For the text-containing cell, return its midpoint in [x, y] coordinate format. 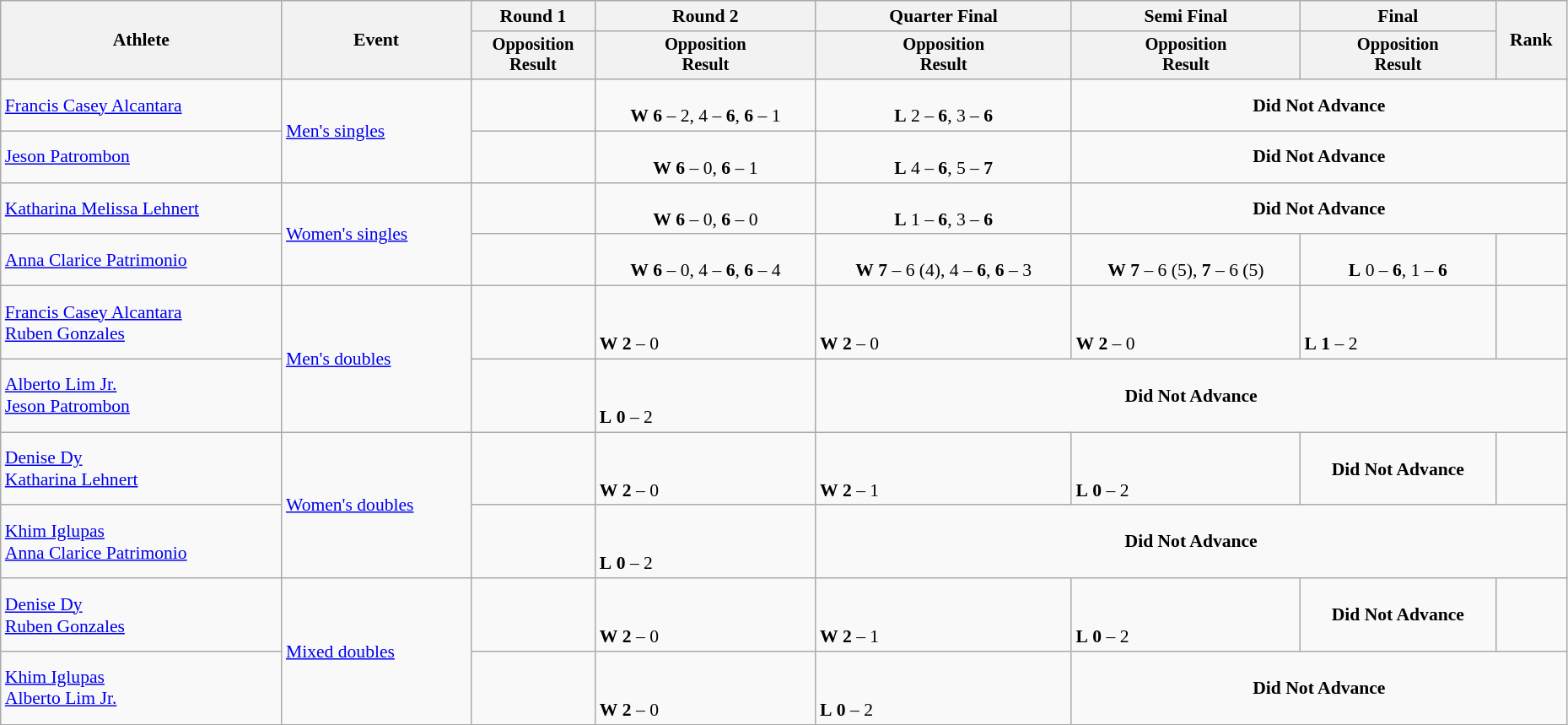
W 6 – 2, 4 – 6, 6 – 1 [705, 105]
L 1 – 6, 3 – 6 [943, 209]
Katharina Melissa Lehnert [142, 209]
Round 2 [705, 16]
Final [1398, 16]
Event [376, 41]
W 6 – 0, 4 – 6, 6 – 4 [705, 260]
Denise DyKatharina Lehnert [142, 469]
Semi Final [1186, 16]
Mixed doubles [376, 652]
Khim IglupasAlberto Lim Jr. [142, 689]
W 7 – 6 (4), 4 – 6, 6 – 3 [943, 260]
L 2 – 6, 3 – 6 [943, 105]
W 7 – 6 (5), 7 – 6 (5) [1186, 260]
Francis Casey Alcantara [142, 105]
W 6 – 0, 6 – 0 [705, 209]
L 4 – 6, 5 – 7 [943, 157]
Alberto Lim Jr.Jeson Patrombon [142, 397]
Round 1 [533, 16]
Women's doubles [376, 505]
Women's singles [376, 235]
Jeson Patrombon [142, 157]
L 0 – 6, 1 – 6 [1398, 260]
Men's doubles [376, 360]
Khim IglupasAnna Clarice Patrimonio [142, 542]
Men's singles [376, 131]
W 6 – 0, 6 – 1 [705, 157]
L 1 – 2 [1398, 322]
Rank [1531, 41]
Athlete [142, 41]
Anna Clarice Patrimonio [142, 260]
Quarter Final [943, 16]
Francis Casey AlcantaraRuben Gonzales [142, 322]
Denise DyRuben Gonzales [142, 614]
